Scan for the cell matching the given text and deliver its (X, Y) coordinate at center. 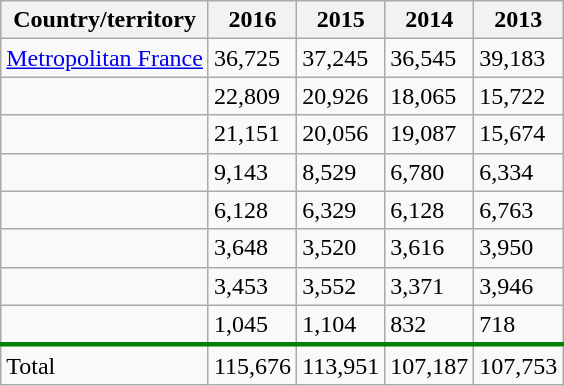
1,104 (341, 325)
3,371 (430, 286)
36,725 (252, 58)
15,674 (518, 134)
6,334 (518, 172)
8,529 (341, 172)
18,065 (430, 96)
39,183 (518, 58)
21,151 (252, 134)
3,946 (518, 286)
3,453 (252, 286)
Total (105, 365)
Metropolitan France (105, 58)
3,520 (341, 248)
3,950 (518, 248)
20,056 (341, 134)
2016 (252, 20)
107,753 (518, 365)
22,809 (252, 96)
15,722 (518, 96)
832 (430, 325)
6,329 (341, 210)
3,552 (341, 286)
6,780 (430, 172)
19,087 (430, 134)
36,545 (430, 58)
718 (518, 325)
37,245 (341, 58)
107,187 (430, 365)
3,616 (430, 248)
2013 (518, 20)
115,676 (252, 365)
Country/territory (105, 20)
9,143 (252, 172)
2015 (341, 20)
113,951 (341, 365)
6,763 (518, 210)
3,648 (252, 248)
2014 (430, 20)
20,926 (341, 96)
1,045 (252, 325)
